Identify which cell holds the provided text, then report its [x, y] central coordinate. 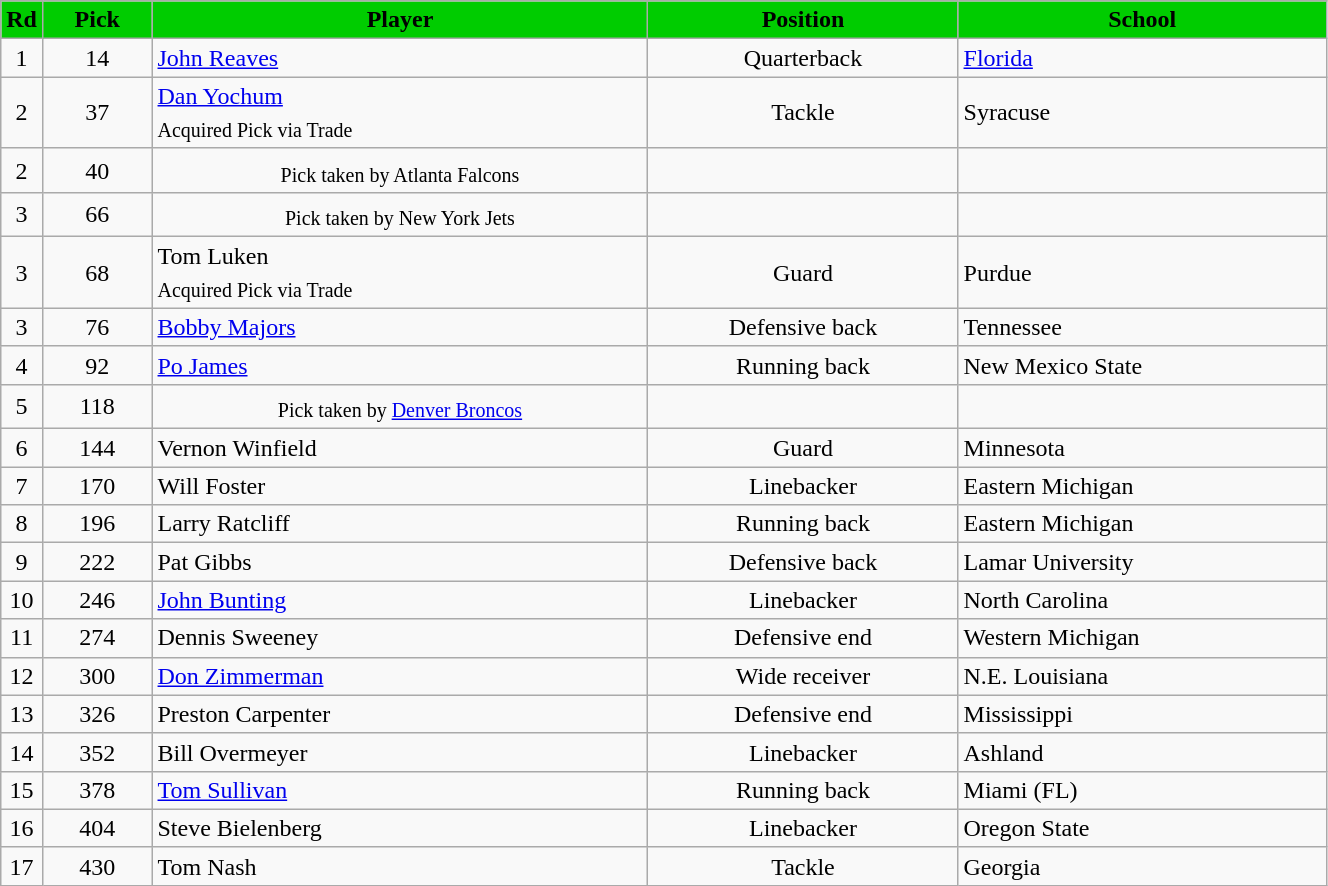
15 [22, 790]
11 [22, 638]
Purdue [1142, 272]
Larry Ratcliff [400, 524]
300 [97, 676]
Miami (FL) [1142, 790]
Mississippi [1142, 714]
10 [22, 600]
274 [97, 638]
Quarterback [803, 58]
12 [22, 676]
326 [97, 714]
Tennessee [1142, 327]
37 [97, 112]
430 [97, 866]
1 [22, 58]
Pick taken by Atlanta Falcons [400, 170]
352 [97, 752]
Rd [22, 20]
Don Zimmerman [400, 676]
196 [97, 524]
246 [97, 600]
Po James [400, 365]
6 [22, 448]
John Reaves [400, 58]
4 [22, 365]
Position [803, 20]
Pick taken by New York Jets [400, 215]
Minnesota [1142, 448]
Vernon Winfield [400, 448]
Florida [1142, 58]
144 [97, 448]
Georgia [1142, 866]
Will Foster [400, 486]
New Mexico State [1142, 365]
Western Michigan [1142, 638]
170 [97, 486]
76 [97, 327]
Dennis Sweeney [400, 638]
School [1142, 20]
16 [22, 828]
Ashland [1142, 752]
17 [22, 866]
Tom Sullivan [400, 790]
40 [97, 170]
Oregon State [1142, 828]
Syracuse [1142, 112]
5 [22, 406]
68 [97, 272]
8 [22, 524]
Pick [97, 20]
378 [97, 790]
John Bunting [400, 600]
Player [400, 20]
North Carolina [1142, 600]
Pick taken by Denver Broncos [400, 406]
Dan Yochum Acquired Pick via Trade [400, 112]
Pat Gibbs [400, 562]
Tom Luken Acquired Pick via Trade [400, 272]
9 [22, 562]
Lamar University [1142, 562]
13 [22, 714]
7 [22, 486]
Tom Nash [400, 866]
Wide receiver [803, 676]
Preston Carpenter [400, 714]
N.E. Louisiana [1142, 676]
222 [97, 562]
66 [97, 215]
92 [97, 365]
Bill Overmeyer [400, 752]
Bobby Majors [400, 327]
118 [97, 406]
404 [97, 828]
Steve Bielenberg [400, 828]
